Pinpoint the cell where the given text exists, returning its [x, y] midpoint coordinate. 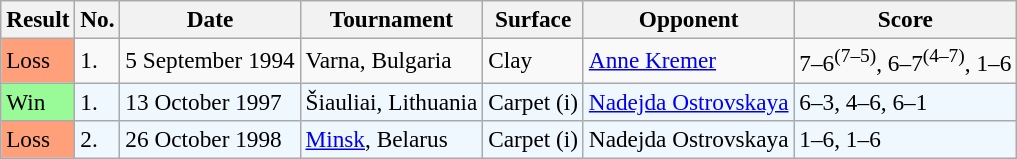
Clay [534, 60]
2. [98, 139]
Anne Kremer [688, 60]
26 October 1998 [210, 139]
Result [38, 19]
Win [38, 101]
5 September 1994 [210, 60]
Opponent [688, 19]
Tournament [392, 19]
13 October 1997 [210, 101]
No. [98, 19]
Minsk, Belarus [392, 139]
Surface [534, 19]
Date [210, 19]
Šiauliai, Lithuania [392, 101]
Varna, Bulgaria [392, 60]
1–6, 1–6 [906, 139]
6–3, 4–6, 6–1 [906, 101]
7–6(7–5), 6–7(4–7), 1–6 [906, 60]
Score [906, 19]
